Provide the (X, Y) coordinate of the cell's center where the given text is located.  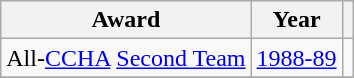
Award (126, 20)
1988-89 (296, 58)
All-CCHA Second Team (126, 58)
Year (296, 20)
